Search for the cell housing the specified text and yield its [X, Y] center coordinate. 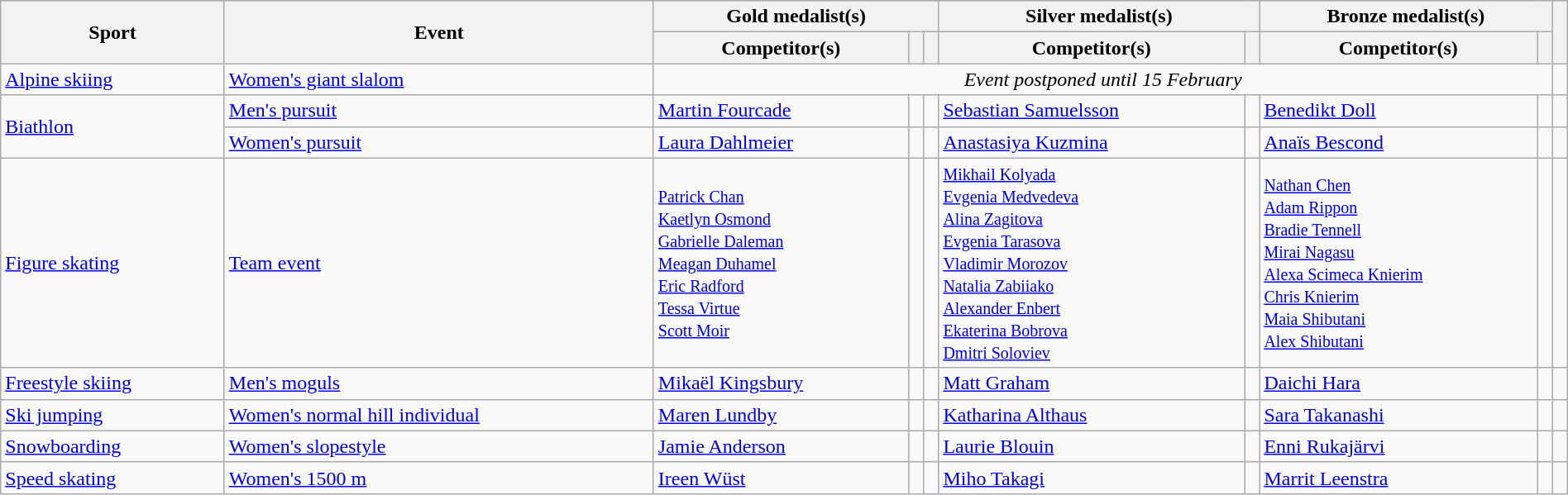
Women's normal hill individual [438, 415]
Laurie Blouin [1092, 446]
Anaïs Bescond [1398, 142]
Women's 1500 m [438, 478]
Women's giant slalom [438, 79]
Anastasiya Kuzmina [1092, 142]
Team event [438, 263]
Women's pursuit [438, 142]
Event postponed until 15 February [1103, 79]
Jamie Anderson [781, 446]
Speed skating [112, 478]
Freestyle skiing [112, 383]
Men's pursuit [438, 111]
Ski jumping [112, 415]
Laura Dahlmeier [781, 142]
Event [438, 32]
Women's slopestyle [438, 446]
Katharina Althaus [1092, 415]
Marrit Leenstra [1398, 478]
Mikaël Kingsbury [781, 383]
Alpine skiing [112, 79]
Silver medalist(s) [1099, 17]
Patrick Chan Kaetlyn Osmond Gabrielle Daleman Meagan Duhamel Eric Radford Tessa Virtue Scott Moir [781, 263]
Enni Rukajärvi [1398, 446]
Martin Fourcade [781, 111]
Biathlon [112, 126]
Daichi Hara [1398, 383]
Benedikt Doll [1398, 111]
Sara Takanashi [1398, 415]
Miho Takagi [1092, 478]
Bronze medalist(s) [1406, 17]
Sebastian Samuelsson [1092, 111]
Nathan Chen Adam Rippon Bradie Tennell Mirai Nagasu Alexa Scimeca Knierim Chris Knierim Maia Shibutani Alex Shibutani [1398, 263]
Sport [112, 32]
Ireen Wüst [781, 478]
Gold medalist(s) [796, 17]
Figure skating [112, 263]
Men's moguls [438, 383]
Maren Lundby [781, 415]
Snowboarding [112, 446]
Matt Graham [1092, 383]
